Locate the cell with the specified text and output its [x, y] center coordinate. 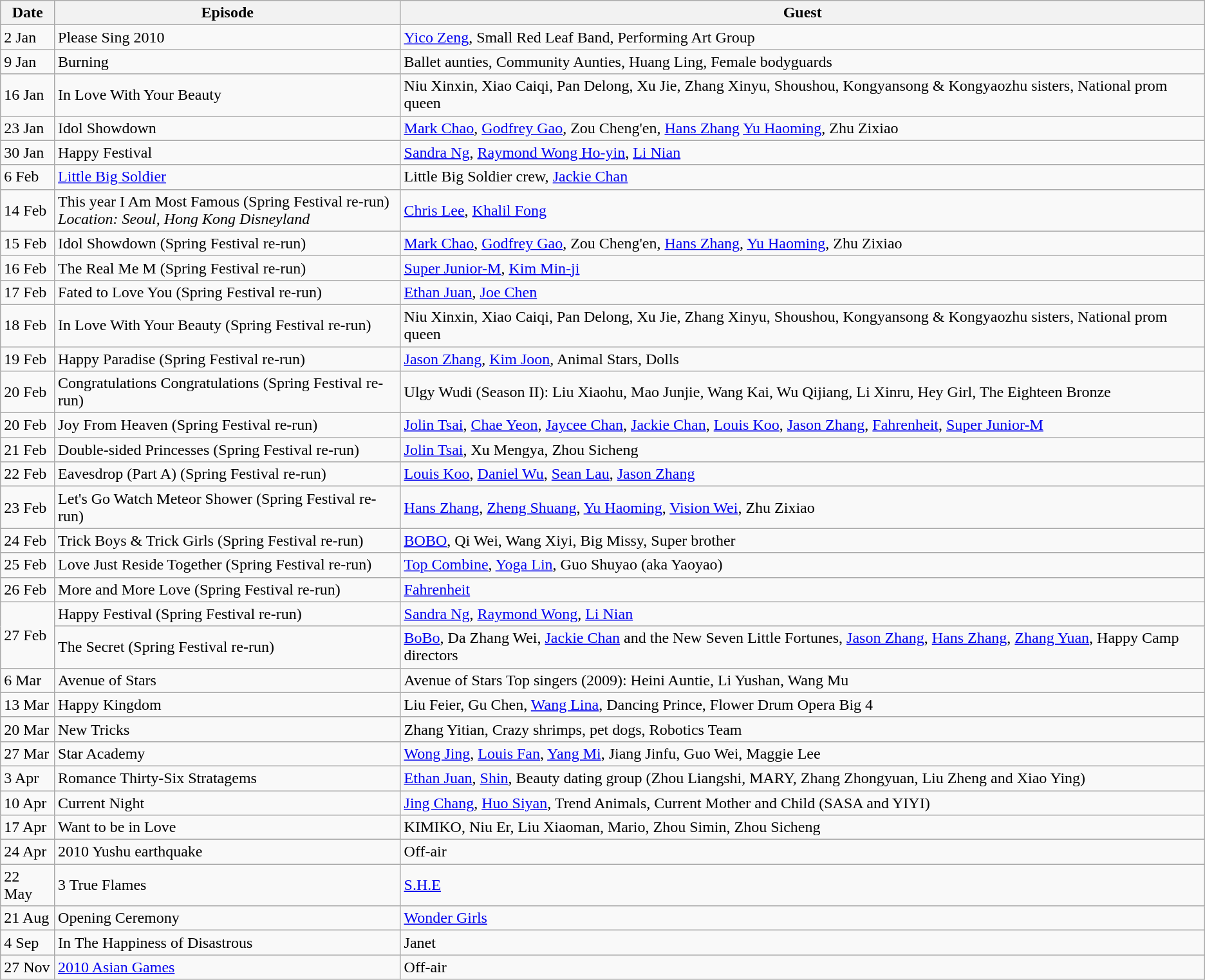
Yico Zeng, Small Red Leaf Band, Performing Art Group [802, 37]
Happy Paradise (Spring Festival re-run) [228, 358]
23 Jan [28, 128]
24 Feb [28, 541]
24 Apr [28, 852]
23 Feb [28, 507]
Ulgy Wudi (Season II): Liu Xiaohu, Mao Junjie, Wang Kai, Wu Qijiang, Li Xinru, Hey Girl, The Eighteen Bronze [802, 393]
Wong Jing, Louis Fan, Yang Mi, Jiang Jinfu, Guo Wei, Maggie Lee [802, 753]
Mark Chao, Godfrey Gao, Zou Cheng'en, Hans Zhang Yu Haoming, Zhu Zixiao [802, 128]
Star Academy [228, 753]
10 Apr [28, 802]
S.H.E [802, 885]
KIMIKO, Niu Er, Liu Xiaoman, Mario, Zhou Simin, Zhou Sicheng [802, 827]
Current Night [228, 802]
Double-sided Princesses (Spring Festival re-run) [228, 450]
16 Feb [28, 268]
Want to be in Love [228, 827]
25 Feb [28, 565]
Wonder Girls [802, 918]
Super Junior-M, Kim Min-ji [802, 268]
13 Mar [28, 705]
21 Aug [28, 918]
27 Mar [28, 753]
Jolin Tsai, Chae Yeon, Jaycee Chan, Jackie Chan, Louis Koo, Jason Zhang, Fahrenheit, Super Junior-M [802, 425]
Zhang Yitian, Crazy shrimps, pet dogs, Robotics Team [802, 729]
Love Just Reside Together (Spring Festival re-run) [228, 565]
Avenue of Stars [228, 680]
Chris Lee, Khalil Fong [802, 210]
Let's Go Watch Meteor Shower (Spring Festival re-run) [228, 507]
17 Apr [28, 827]
BoBo, Da Zhang Wei, Jackie Chan and the New Seven Little Fortunes, Jason Zhang, Hans Zhang, Zhang Yuan, Happy Camp directors [802, 647]
Trick Boys & Trick Girls (Spring Festival re-run) [228, 541]
9 Jan [28, 62]
Ballet aunties, Community Aunties, Huang Ling, Female bodyguards [802, 62]
More and More Love (Spring Festival re-run) [228, 589]
Mark Chao, Godfrey Gao, Zou Cheng'en, Hans Zhang, Yu Haoming, Zhu Zixiao [802, 243]
Louis Koo, Daniel Wu, Sean Lau, Jason Zhang [802, 474]
Joy From Heaven (Spring Festival re-run) [228, 425]
Jolin Tsai, Xu Mengya, Zhou Sicheng [802, 450]
14 Feb [28, 210]
Episode [228, 13]
Ethan Juan, Shin, Beauty dating group (Zhou Liangshi, MARY, Zhang Zhongyuan, Liu Zheng and Xiao Ying) [802, 778]
Avenue of Stars Top singers (2009): Heini Auntie, Li Yushan, Wang Mu [802, 680]
Top Combine, Yoga Lin, Guo Shuyao (aka Yaoyao) [802, 565]
Sandra Ng, Raymond Wong, Li Nian [802, 614]
22 Feb [28, 474]
Hans Zhang, Zheng Shuang, Yu Haoming, Vision Wei, Zhu Zixiao [802, 507]
New Tricks [228, 729]
Little Big Soldier [228, 177]
In Love With Your Beauty (Spring Festival re-run) [228, 326]
Fahrenheit [802, 589]
Opening Ceremony [228, 918]
The Secret (Spring Festival re-run) [228, 647]
Happy Festival (Spring Festival re-run) [228, 614]
Janet [802, 943]
In The Happiness of Disastrous [228, 943]
Please Sing 2010 [228, 37]
21 Feb [28, 450]
18 Feb [28, 326]
BOBO, Qi Wei, Wang Xiyi, Big Missy, Super brother [802, 541]
In Love With Your Beauty [228, 95]
19 Feb [28, 358]
Romance Thirty-Six Stratagems [228, 778]
2010 Asian Games [228, 967]
Burning [228, 62]
15 Feb [28, 243]
Guest [802, 13]
17 Feb [28, 292]
Eavesdrop (Part A) (Spring Festival re-run) [228, 474]
27 Nov [28, 967]
Happy Festival [228, 153]
Date [28, 13]
6 Feb [28, 177]
Jing Chang, Huo Siyan, Trend Animals, Current Mother and Child (SASA and YIYI) [802, 802]
4 Sep [28, 943]
20 Mar [28, 729]
This year I Am Most Famous (Spring Festival re-run)Location: Seoul, Hong Kong Disneyland [228, 210]
26 Feb [28, 589]
3 Apr [28, 778]
27 Feb [28, 634]
Happy Kingdom [228, 705]
Fated to Love You (Spring Festival re-run) [228, 292]
Liu Feier, Gu Chen, Wang Lina, Dancing Prince, Flower Drum Opera Big 4 [802, 705]
2 Jan [28, 37]
6 Mar [28, 680]
Congratulations Congratulations (Spring Festival re-run) [228, 393]
22 May [28, 885]
Sandra Ng, Raymond Wong Ho-yin, Li Nian [802, 153]
Little Big Soldier crew, Jackie Chan [802, 177]
Idol Showdown [228, 128]
Jason Zhang, Kim Joon, Animal Stars, Dolls [802, 358]
30 Jan [28, 153]
3 True Flames [228, 885]
Ethan Juan, Joe Chen [802, 292]
Idol Showdown (Spring Festival re-run) [228, 243]
16 Jan [28, 95]
The Real Me M (Spring Festival re-run) [228, 268]
2010 Yushu earthquake [228, 852]
